Detect which cell encompasses the target text, then output its [x, y] center coordinate. 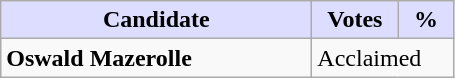
% [426, 20]
Oswald Mazerolle [156, 58]
Candidate [156, 20]
Acclaimed [383, 58]
Votes [355, 20]
